Identify which cell holds the provided text, then report its [x, y] central coordinate. 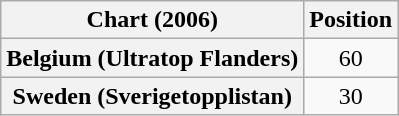
Chart (2006) [152, 20]
Position [351, 20]
30 [351, 96]
Sweden (Sverigetopplistan) [152, 96]
60 [351, 58]
Belgium (Ultratop Flanders) [152, 58]
